Capture the cell that displays the provided text and extract its (X, Y) central coordinate. 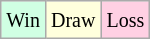
Loss (126, 20)
Draw (72, 20)
Win (24, 20)
